From the cell containing the given text, extract its center point as [x, y] coordinate. 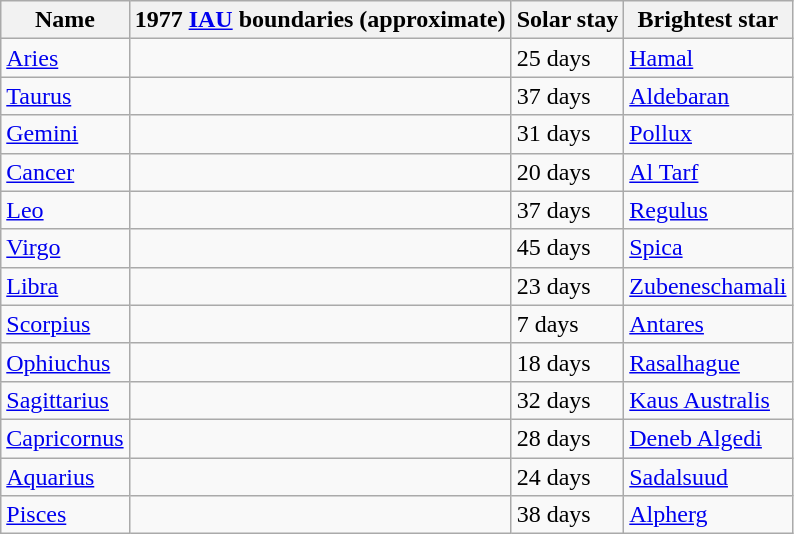
24 days [568, 477]
Al Tarf [708, 172]
Alpherg [708, 515]
Gemini [65, 134]
Sadalsuud [708, 477]
32 days [568, 400]
20 days [568, 172]
Cancer [65, 172]
Deneb Algedi [708, 438]
38 days [568, 515]
1977 IAU boundaries (approximate) [320, 20]
23 days [568, 286]
Solar stay [568, 20]
31 days [568, 134]
Aquarius [65, 477]
Pisces [65, 515]
Antares [708, 324]
Leo [65, 210]
Pollux [708, 134]
Virgo [65, 248]
18 days [568, 362]
Capricornus [65, 438]
Regulus [708, 210]
Sagittarius [65, 400]
25 days [568, 58]
Name [65, 20]
7 days [568, 324]
Scorpius [65, 324]
Aries [65, 58]
Kaus Australis [708, 400]
Spica [708, 248]
45 days [568, 248]
Aldebaran [708, 96]
Ophiuchus [65, 362]
Libra [65, 286]
Hamal [708, 58]
Rasalhague [708, 362]
Zubeneschamali [708, 286]
28 days [568, 438]
Brightest star [708, 20]
Taurus [65, 96]
